For the text-containing cell, return its midpoint in (X, Y) coordinate format. 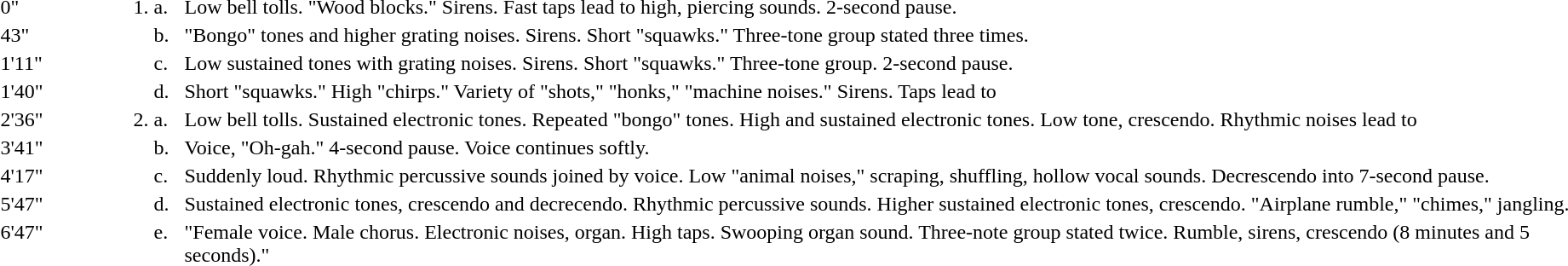
2. (141, 119)
a. (167, 119)
